Output the (x, y) coordinate of the center of the cell containing the given text.  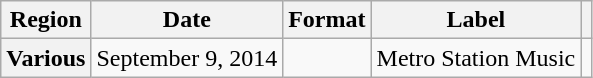
September 9, 2014 (187, 58)
Region (46, 20)
Metro Station Music (476, 58)
Format (327, 20)
Date (187, 20)
Various (46, 58)
Label (476, 20)
